Extract the [X, Y] coordinate from the center of the cell holding the provided text.  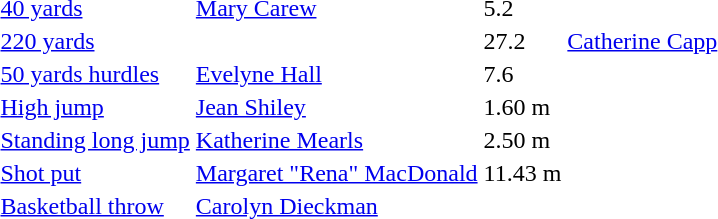
11.43 m [522, 173]
7.6 [522, 74]
Katherine Mearls [336, 140]
1.60 m [522, 107]
Margaret "Rena" MacDonald [336, 173]
27.2 [522, 41]
Jean Shiley [336, 107]
Evelyne Hall [336, 74]
2.50 m [522, 140]
